From the cell containing the given text, extract its center point as [x, y] coordinate. 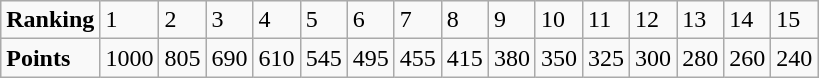
12 [654, 20]
Points [50, 58]
280 [700, 58]
15 [794, 20]
805 [182, 58]
690 [230, 58]
4 [276, 20]
260 [748, 58]
380 [512, 58]
325 [606, 58]
1000 [130, 58]
350 [558, 58]
415 [464, 58]
240 [794, 58]
8 [464, 20]
11 [606, 20]
610 [276, 58]
5 [324, 20]
3 [230, 20]
495 [370, 58]
13 [700, 20]
1 [130, 20]
10 [558, 20]
545 [324, 58]
2 [182, 20]
14 [748, 20]
455 [418, 58]
300 [654, 58]
Ranking [50, 20]
6 [370, 20]
9 [512, 20]
7 [418, 20]
